Search for the cell housing the specified text and yield its (X, Y) center coordinate. 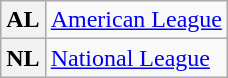
AL (23, 20)
National League (136, 58)
American League (136, 20)
NL (23, 58)
